From the cell containing the given text, extract its center point as (x, y) coordinate. 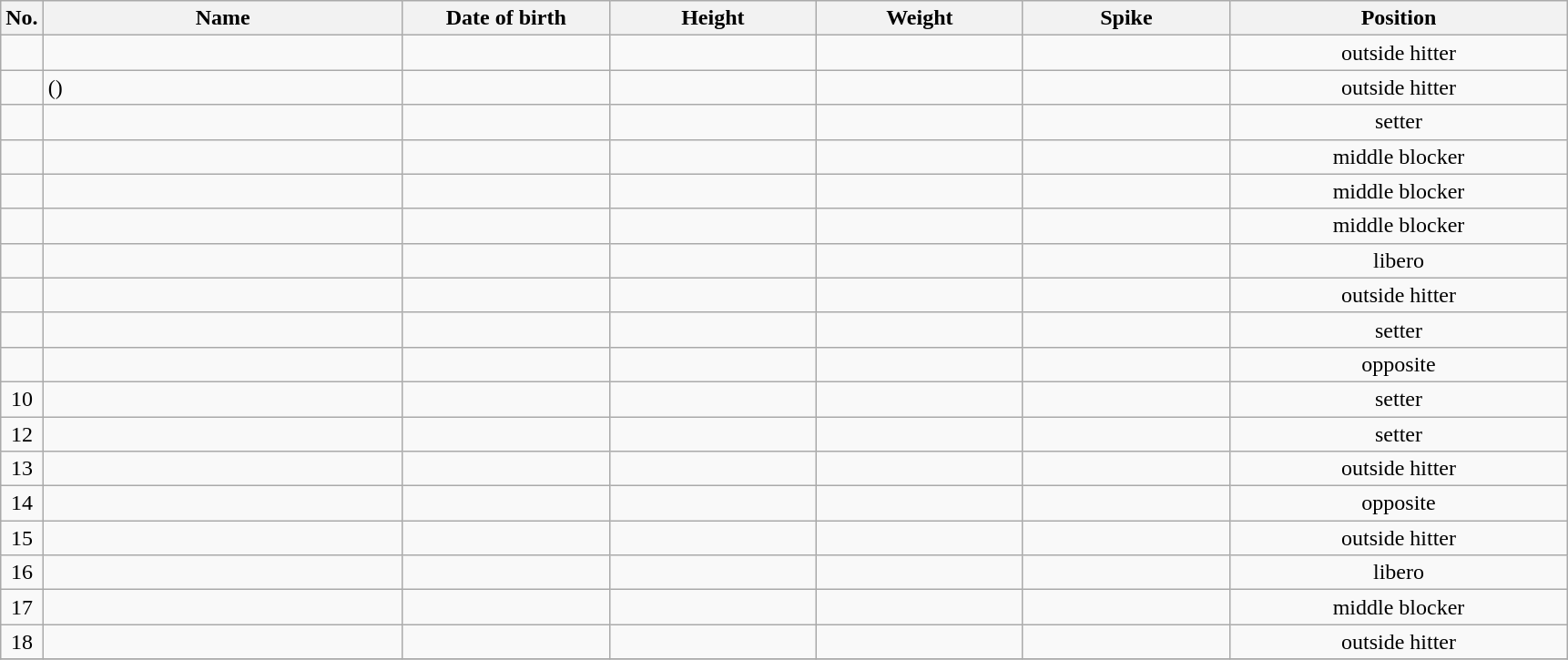
Date of birth (506, 18)
14 (22, 503)
10 (22, 399)
13 (22, 469)
16 (22, 573)
Height (712, 18)
12 (22, 434)
18 (22, 642)
17 (22, 607)
Weight (920, 18)
No. (22, 18)
() (222, 87)
15 (22, 538)
Position (1399, 18)
Spike (1125, 18)
Name (222, 18)
